Find where the given text appears and provide that cell's center as (X, Y) coordinate. 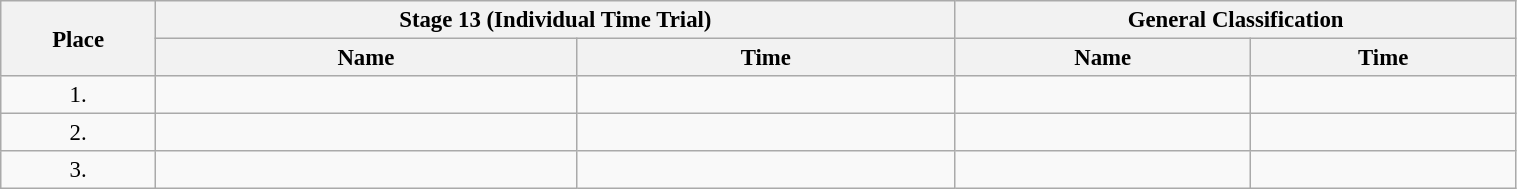
General Classification (1236, 20)
2. (78, 133)
3. (78, 170)
Place (78, 38)
Stage 13 (Individual Time Trial) (555, 20)
1. (78, 95)
